Find where the given text appears and provide that cell's center as [X, Y] coordinate. 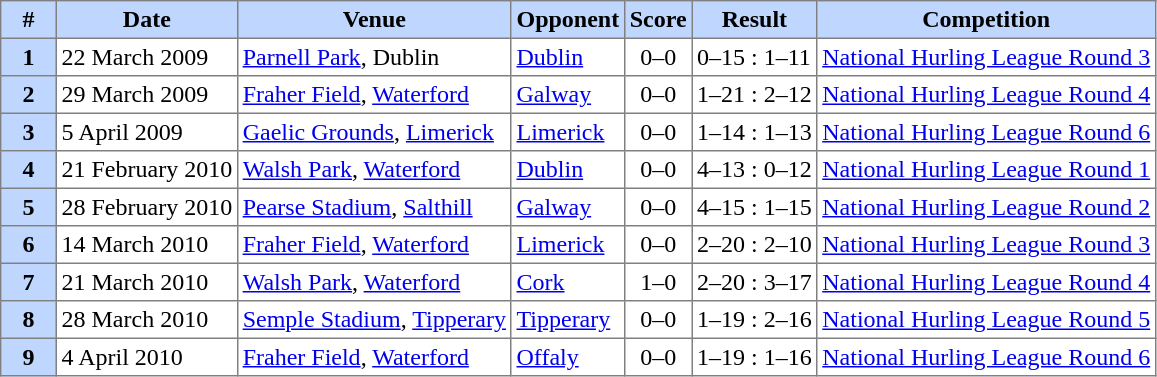
5 April 2009 [146, 132]
Score [658, 20]
Competition [986, 20]
Offaly [568, 357]
7 [29, 282]
1–0 [658, 282]
1–21 : 2–12 [754, 95]
National Hurling League Round 2 [986, 207]
3 [29, 132]
Venue [374, 20]
5 [29, 207]
Gaelic Grounds, Limerick [374, 132]
4–13 : 0–12 [754, 170]
Result [754, 20]
29 March 2009 [146, 95]
4 April 2010 [146, 357]
4–15 : 1–15 [754, 207]
Cork [568, 282]
28 February 2010 [146, 207]
2–20 : 3–17 [754, 282]
1 [29, 57]
0–15 : 1–11 [754, 57]
Pearse Stadium, Salthill [374, 207]
2 [29, 95]
National Hurling League Round 1 [986, 170]
2–20 : 2–10 [754, 245]
Tipperary [568, 320]
22 March 2009 [146, 57]
14 March 2010 [146, 245]
Semple Stadium, Tipperary [374, 320]
# [29, 20]
9 [29, 357]
Date [146, 20]
1–19 : 1–16 [754, 357]
National Hurling League Round 5 [986, 320]
1–19 : 2–16 [754, 320]
4 [29, 170]
Parnell Park, Dublin [374, 57]
21 March 2010 [146, 282]
28 March 2010 [146, 320]
Opponent [568, 20]
6 [29, 245]
21 February 2010 [146, 170]
8 [29, 320]
1–14 : 1–13 [754, 132]
